Scan for the cell matching the given text and deliver its (x, y) coordinate at center. 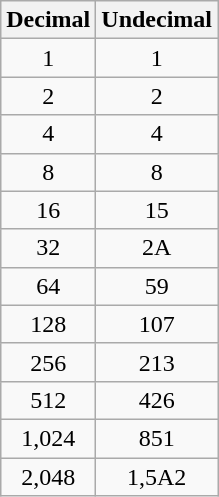
128 (48, 324)
213 (157, 362)
107 (157, 324)
1,5A2 (157, 477)
1,024 (48, 438)
2A (157, 248)
512 (48, 400)
Undecimal (157, 20)
59 (157, 286)
851 (157, 438)
64 (48, 286)
2,048 (48, 477)
32 (48, 248)
15 (157, 210)
426 (157, 400)
Decimal (48, 20)
16 (48, 210)
256 (48, 362)
